From the cell containing the given text, extract its center point as [X, Y] coordinate. 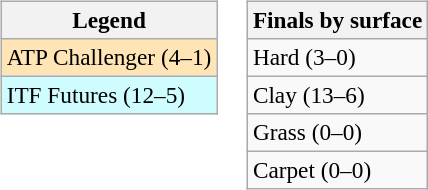
Hard (3–0) [337, 57]
ATP Challenger (4–1) [108, 57]
Finals by surface [337, 20]
Clay (13–6) [337, 95]
Legend [108, 20]
ITF Futures (12–5) [108, 95]
Grass (0–0) [337, 133]
Carpet (0–0) [337, 171]
